For the text-containing cell, return its midpoint in (X, Y) coordinate format. 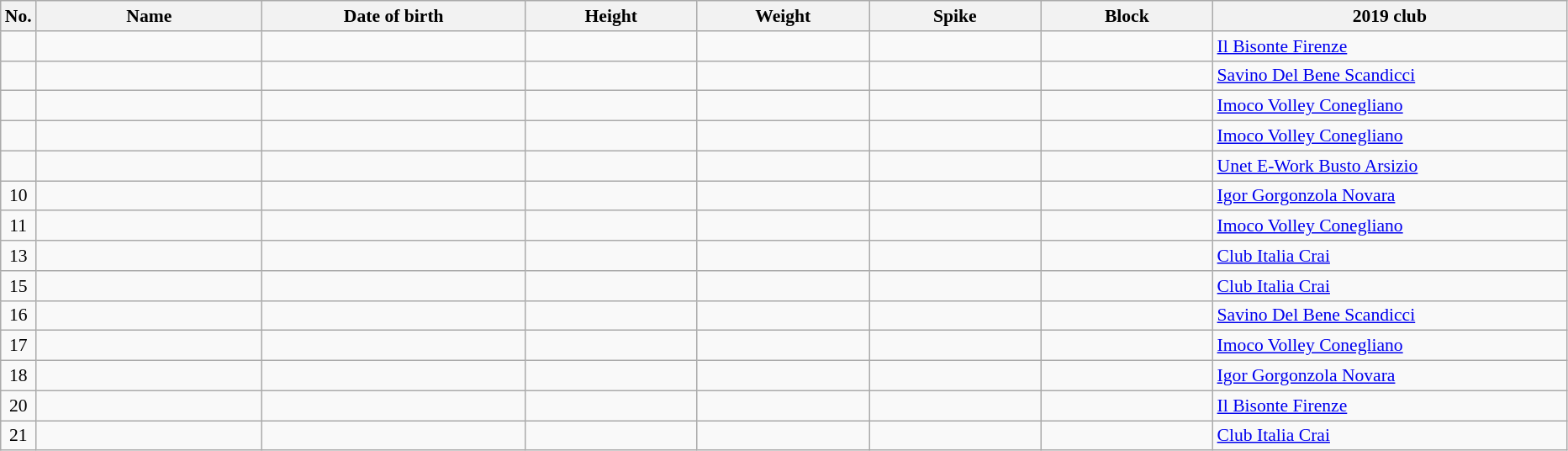
20 (18, 406)
Height (610, 16)
2019 club (1391, 16)
13 (18, 256)
Name (150, 16)
Weight (784, 16)
10 (18, 196)
No. (18, 16)
Unet E-Work Busto Arsizio (1391, 166)
Block (1127, 16)
21 (18, 436)
Spike (955, 16)
11 (18, 226)
16 (18, 316)
15 (18, 286)
18 (18, 376)
17 (18, 346)
Date of birth (393, 16)
